Capture the cell that displays the provided text and extract its [x, y] central coordinate. 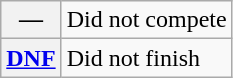
Did not finish [146, 58]
Did not compete [146, 20]
DNF [31, 58]
— [31, 20]
